Output the (X, Y) coordinate of the center of the cell containing the given text.  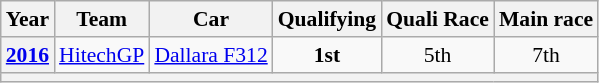
Dallara F312 (210, 55)
Quali Race (438, 19)
1st (327, 55)
5th (438, 55)
Qualifying (327, 19)
Year (28, 19)
Car (210, 19)
HitechGP (102, 55)
2016 (28, 55)
Main race (546, 19)
7th (546, 55)
Team (102, 19)
